Search for the cell housing the specified text and yield its [X, Y] center coordinate. 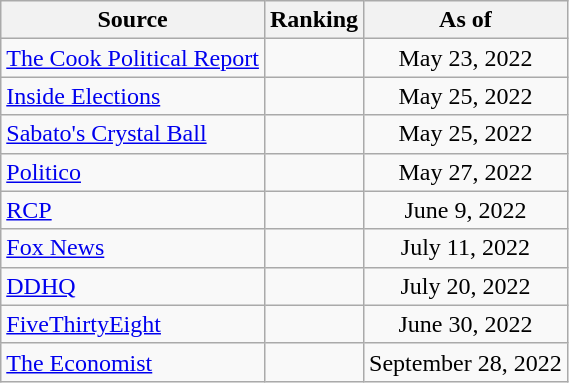
May 23, 2022 [466, 58]
Ranking [314, 20]
RCP [133, 210]
May 27, 2022 [466, 172]
Inside Elections [133, 96]
June 9, 2022 [466, 210]
July 11, 2022 [466, 248]
Fox News [133, 248]
DDHQ [133, 286]
The Economist [133, 362]
June 30, 2022 [466, 324]
Sabato's Crystal Ball [133, 134]
The Cook Political Report [133, 58]
July 20, 2022 [466, 286]
Source [133, 20]
As of [466, 20]
September 28, 2022 [466, 362]
Politico [133, 172]
FiveThirtyEight [133, 324]
